Locate the cell with the specified text and output its (x, y) center coordinate. 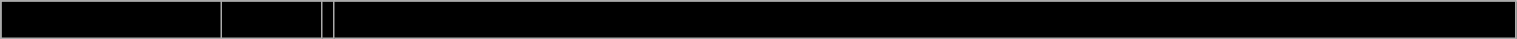
Spent four years of prep hockey at St. Paul’s School, while also playing club hockey with the East Coast Wizards (924, 20)
Natalie Tulchinksky (112, 20)
Forward (272, 20)
